Locate the cell with the specified text and output its (x, y) center coordinate. 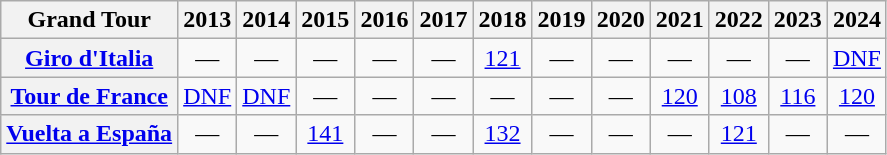
2015 (326, 20)
2016 (384, 20)
2023 (798, 20)
2018 (502, 20)
2014 (266, 20)
Vuelta a España (90, 134)
2020 (620, 20)
132 (502, 134)
108 (738, 96)
2017 (444, 20)
2013 (208, 20)
Grand Tour (90, 20)
2024 (856, 20)
2021 (680, 20)
2022 (738, 20)
2019 (562, 20)
Giro d'Italia (90, 58)
116 (798, 96)
141 (326, 134)
Tour de France (90, 96)
